Find where the given text appears and provide that cell's center as (x, y) coordinate. 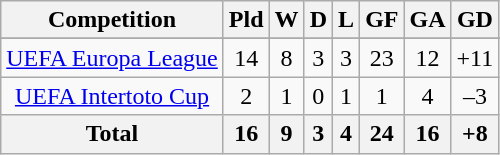
D (318, 20)
+8 (475, 134)
23 (382, 58)
+11 (475, 58)
W (286, 20)
8 (286, 58)
2 (246, 96)
14 (246, 58)
12 (428, 58)
UEFA Intertoto Cup (112, 96)
GD (475, 20)
GA (428, 20)
24 (382, 134)
GF (382, 20)
UEFA Europa League (112, 58)
Competition (112, 20)
L (346, 20)
9 (286, 134)
–3 (475, 96)
0 (318, 96)
Total (112, 134)
Pld (246, 20)
